Pinpoint the cell where the given text exists, returning its (x, y) midpoint coordinate. 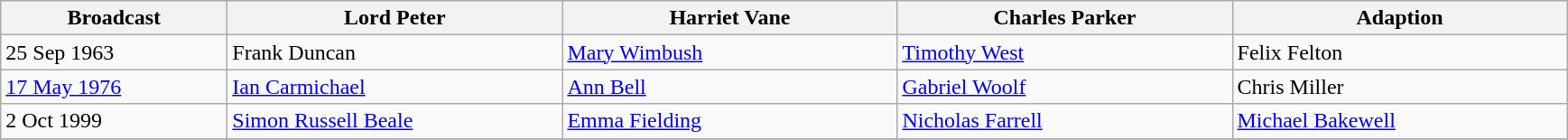
Lord Peter (395, 18)
Ian Carmichael (395, 87)
25 Sep 1963 (114, 52)
17 May 1976 (114, 87)
Charles Parker (1065, 18)
Timothy West (1065, 52)
Gabriel Woolf (1065, 87)
Emma Fielding (729, 121)
Simon Russell Beale (395, 121)
Frank Duncan (395, 52)
Felix Felton (1399, 52)
Ann Bell (729, 87)
Chris Miller (1399, 87)
Nicholas Farrell (1065, 121)
Michael Bakewell (1399, 121)
Adaption (1399, 18)
2 Oct 1999 (114, 121)
Mary Wimbush (729, 52)
Broadcast (114, 18)
Harriet Vane (729, 18)
